Extract the (x, y) coordinate from the center of the cell holding the provided text.  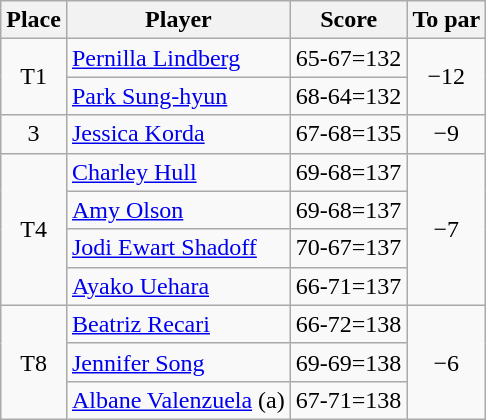
Ayako Uehara (178, 286)
Jessica Korda (178, 134)
Jodi Ewart Shadoff (178, 248)
3 (34, 134)
66-71=137 (348, 286)
69-69=138 (348, 362)
Park Sung-hyun (178, 96)
−12 (446, 77)
T4 (34, 229)
Player (178, 20)
−7 (446, 229)
70-67=137 (348, 248)
Place (34, 20)
Jennifer Song (178, 362)
Beatriz Recari (178, 324)
Amy Olson (178, 210)
−9 (446, 134)
67-71=138 (348, 400)
Charley Hull (178, 172)
Pernilla Lindberg (178, 58)
Score (348, 20)
65-67=132 (348, 58)
−6 (446, 362)
66-72=138 (348, 324)
T1 (34, 77)
67-68=135 (348, 134)
Albane Valenzuela (a) (178, 400)
To par (446, 20)
68-64=132 (348, 96)
T8 (34, 362)
